Provide the (X, Y) coordinate of the cell's center where the given text is located.  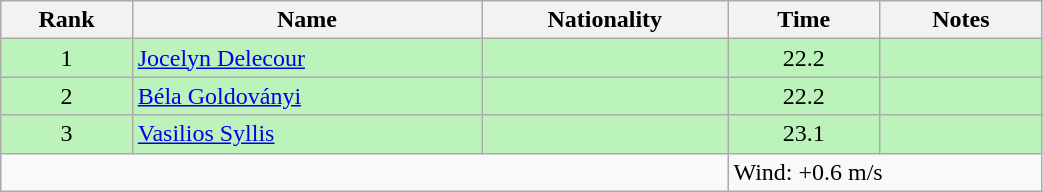
Time (804, 20)
Notes (961, 20)
23.1 (804, 134)
2 (66, 96)
Nationality (605, 20)
Vasilios Syllis (306, 134)
1 (66, 58)
Rank (66, 20)
3 (66, 134)
Name (306, 20)
Béla Goldoványi (306, 96)
Wind: +0.6 m/s (885, 172)
Jocelyn Delecour (306, 58)
